Extract the (X, Y) coordinate from the center of the cell holding the provided text.  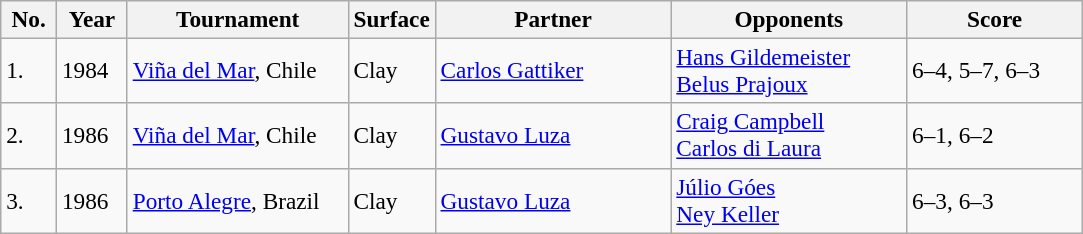
Score (995, 19)
6–3, 6–3 (995, 200)
3. (29, 200)
Surface (392, 19)
Hans Gildemeister Belus Prajoux (789, 70)
6–4, 5–7, 6–3 (995, 70)
1984 (92, 70)
2. (29, 136)
Júlio Góes Ney Keller (789, 200)
No. (29, 19)
6–1, 6–2 (995, 136)
Carlos Gattiker (553, 70)
Year (92, 19)
1. (29, 70)
Partner (553, 19)
Tournament (238, 19)
Porto Alegre, Brazil (238, 200)
Craig Campbell Carlos di Laura (789, 136)
Opponents (789, 19)
